Extract the (X, Y) coordinate from the center of the cell holding the provided text.  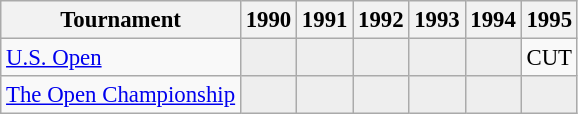
1993 (437, 20)
1995 (549, 20)
CUT (549, 58)
1990 (268, 20)
The Open Championship (121, 95)
1992 (381, 20)
1994 (493, 20)
Tournament (121, 20)
1991 (325, 20)
U.S. Open (121, 58)
